Pinpoint the cell where the given text exists, returning its [X, Y] midpoint coordinate. 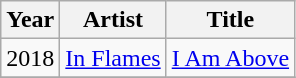
2018 [30, 58]
In Flames [113, 58]
Title [230, 20]
Year [30, 20]
Artist [113, 20]
I Am Above [230, 58]
